From the cell containing the given text, extract its center point as [X, Y] coordinate. 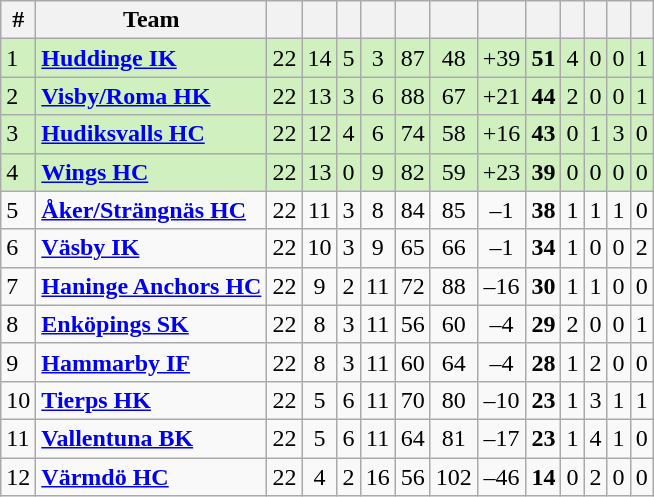
65 [412, 248]
–17 [502, 438]
30 [544, 286]
Åker/Strängnäs HC [152, 210]
84 [412, 210]
Huddinge IK [152, 58]
–16 [502, 286]
102 [454, 477]
44 [544, 96]
74 [412, 134]
7 [18, 286]
Visby/Roma HK [152, 96]
+23 [502, 172]
16 [378, 477]
Vallentuna BK [152, 438]
70 [412, 400]
80 [454, 400]
43 [544, 134]
87 [412, 58]
81 [454, 438]
+21 [502, 96]
82 [412, 172]
59 [454, 172]
Hudiksvalls HC [152, 134]
58 [454, 134]
Hammarby IF [152, 362]
34 [544, 248]
67 [454, 96]
48 [454, 58]
39 [544, 172]
29 [544, 324]
Värmdö HC [152, 477]
Wings HC [152, 172]
# [18, 20]
72 [412, 286]
+16 [502, 134]
85 [454, 210]
Enköpings SK [152, 324]
–10 [502, 400]
–46 [502, 477]
Haninge Anchors HC [152, 286]
Team [152, 20]
Väsby IK [152, 248]
28 [544, 362]
51 [544, 58]
66 [454, 248]
+39 [502, 58]
Tierps HK [152, 400]
38 [544, 210]
